Capture the cell that displays the provided text and extract its (X, Y) central coordinate. 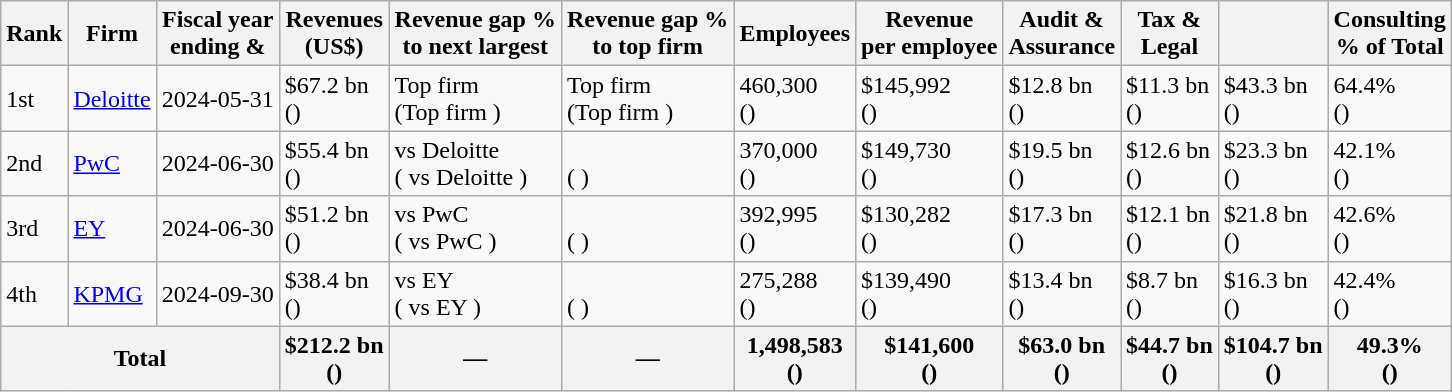
42.6%() (1390, 228)
42.4%() (1390, 294)
460,300() (795, 98)
$149,730() (930, 164)
$11.3 bn() (1170, 98)
vs PwC( vs PwC ) (475, 228)
$23.3 bn() (1273, 164)
$55.4 bn() (334, 164)
$104.7 bn() (1273, 358)
275,288() (795, 294)
370,000() (795, 164)
$63.0 bn() (1062, 358)
Audit &Assurance (1062, 34)
KPMG (112, 294)
Total (140, 358)
Employees (795, 34)
1st (34, 98)
$212.2 bn() (334, 358)
392,995() (795, 228)
1,498,583() (795, 358)
$145,992() (930, 98)
$141,600() (930, 358)
49.3%() (1390, 358)
Firm (112, 34)
2024-05-31 (218, 98)
Revenue gap %to next largest (475, 34)
$12.1 bn() (1170, 228)
$43.3 bn() (1273, 98)
$8.7 bn() (1170, 294)
Tax &Legal (1170, 34)
$12.6 bn() (1170, 164)
PwC (112, 164)
Deloitte (112, 98)
4th (34, 294)
$17.3 bn() (1062, 228)
Revenueper employee (930, 34)
Rank (34, 34)
Revenue gap %to top firm (647, 34)
$51.2 bn() (334, 228)
$67.2 bn() (334, 98)
64.4%() (1390, 98)
vs EY( vs EY ) (475, 294)
EY (112, 228)
Consulting% of Total (1390, 34)
42.1%() (1390, 164)
$12.8 bn() (1062, 98)
Revenues(US$) (334, 34)
$16.3 bn() (1273, 294)
2024-09-30 (218, 294)
2nd (34, 164)
vs Deloitte( vs Deloitte ) (475, 164)
$13.4 bn() (1062, 294)
$130,282() (930, 228)
3rd (34, 228)
$21.8 bn() (1273, 228)
$19.5 bn() (1062, 164)
$44.7 bn() (1170, 358)
Fiscal yearending & (218, 34)
$38.4 bn() (334, 294)
$139,490() (930, 294)
